Find where the given text appears and provide that cell's center as (X, Y) coordinate. 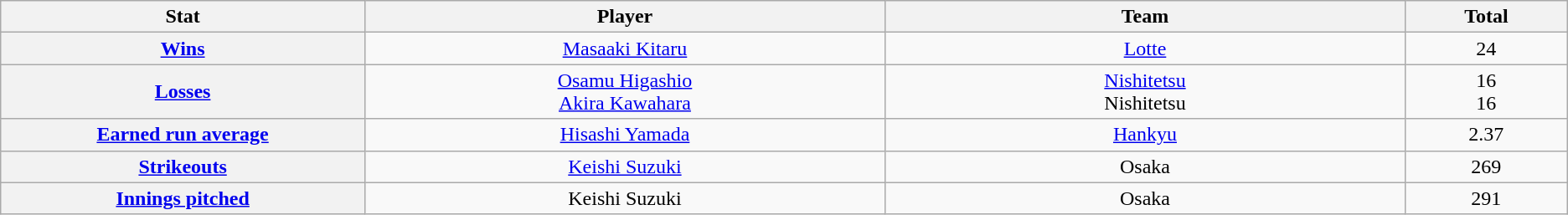
1616 (1486, 92)
Masaaki Kitaru (625, 49)
24 (1486, 49)
2.37 (1486, 135)
Nishitetsu Nishitetsu (1144, 92)
Hisashi Yamada (625, 135)
Earned run average (183, 135)
Hankyu (1144, 135)
Wins (183, 49)
Lotte (1144, 49)
Total (1486, 17)
269 (1486, 166)
291 (1486, 198)
Losses (183, 92)
Stat (183, 17)
Osamu HigashioAkira Kawahara (625, 92)
Innings pitched (183, 198)
Strikeouts (183, 166)
Player (625, 17)
Team (1144, 17)
